For the text-containing cell, return its midpoint in (X, Y) coordinate format. 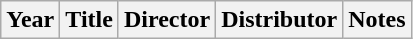
Distributor (280, 20)
Year (30, 20)
Director (166, 20)
Notes (377, 20)
Title (90, 20)
